Return the (X, Y) coordinate for the center point of the cell that contains the specified text.  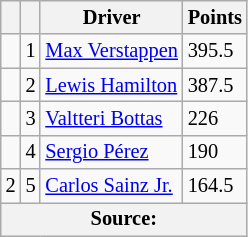
1 (31, 51)
Source: (124, 219)
190 (215, 152)
395.5 (215, 51)
5 (31, 186)
226 (215, 118)
4 (31, 152)
Valtteri Bottas (111, 118)
Points (215, 17)
164.5 (215, 186)
Carlos Sainz Jr. (111, 186)
Max Verstappen (111, 51)
Driver (111, 17)
Sergio Pérez (111, 152)
387.5 (215, 85)
3 (31, 118)
Lewis Hamilton (111, 85)
